Pinpoint the cell where the given text exists, returning its (x, y) midpoint coordinate. 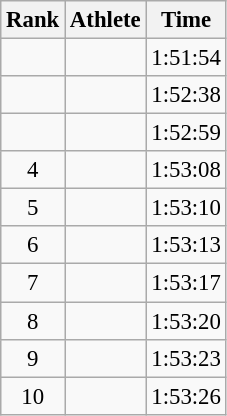
1:51:54 (186, 58)
5 (33, 208)
1:52:38 (186, 95)
1:52:59 (186, 133)
1:53:17 (186, 283)
10 (33, 396)
1:53:08 (186, 170)
1:53:10 (186, 208)
1:53:23 (186, 358)
1:53:20 (186, 321)
4 (33, 170)
Time (186, 20)
9 (33, 358)
6 (33, 245)
7 (33, 283)
Athlete (106, 20)
Rank (33, 20)
1:53:13 (186, 245)
1:53:26 (186, 396)
8 (33, 321)
